Scan for the cell matching the given text and deliver its (x, y) coordinate at center. 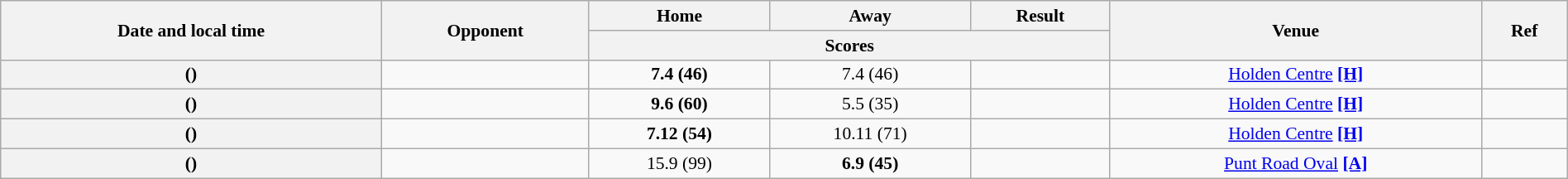
7.12 (54) (679, 134)
Home (679, 16)
Venue (1295, 30)
Punt Road Oval [A] (1295, 163)
6.9 (45) (870, 163)
10.11 (71) (870, 134)
9.6 (60) (679, 104)
Date and local time (192, 30)
5.5 (35) (870, 104)
Scores (849, 46)
Ref (1524, 30)
15.9 (99) (679, 163)
Result (1040, 16)
Away (870, 16)
Opponent (485, 30)
